Find where the given text appears and provide that cell's center as (x, y) coordinate. 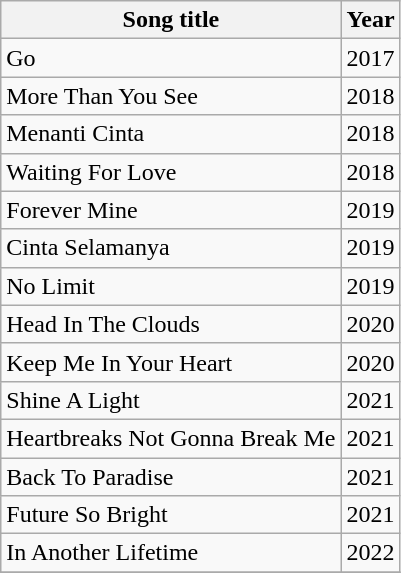
In Another Lifetime (171, 553)
Waiting For Love (171, 172)
2017 (370, 58)
More Than You See (171, 96)
Back To Paradise (171, 477)
Cinta Selamanya (171, 248)
Year (370, 20)
2022 (370, 553)
Heartbreaks Not Gonna Break Me (171, 438)
Keep Me In Your Heart (171, 362)
Forever Mine (171, 210)
Menanti Cinta (171, 134)
Shine A Light (171, 400)
No Limit (171, 286)
Future So Bright (171, 515)
Song title (171, 20)
Head In The Clouds (171, 324)
Go (171, 58)
